From the cell containing the given text, extract its center point as [X, Y] coordinate. 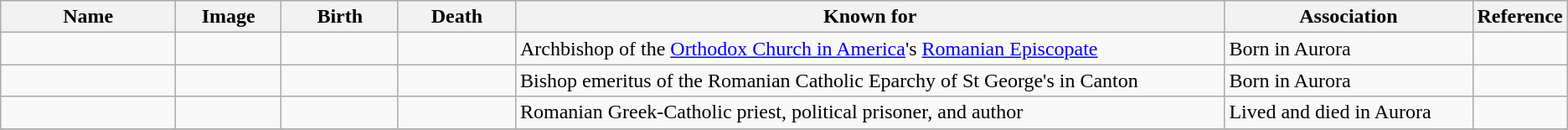
Lived and died in Aurora [1349, 112]
Death [456, 17]
Romanian Greek-Catholic priest, political prisoner, and author [869, 112]
Name [89, 17]
Birth [340, 17]
Archbishop of the Orthodox Church in America's Romanian Episcopate [869, 49]
Bishop emeritus of the Romanian Catholic Eparchy of St George's in Canton [869, 81]
Reference [1519, 17]
Association [1349, 17]
Image [229, 17]
Known for [869, 17]
